Capture the cell that displays the provided text and extract its [X, Y] central coordinate. 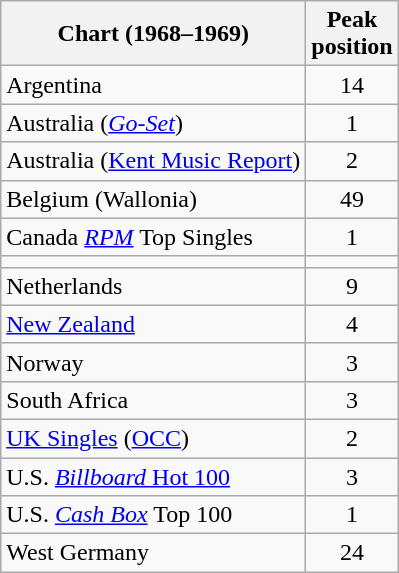
Australia (Go-Set) [154, 123]
U.S. Billboard Hot 100 [154, 477]
Norway [154, 362]
Australia (Kent Music Report) [154, 161]
New Zealand [154, 324]
Canada RPM Top Singles [154, 237]
U.S. Cash Box Top 100 [154, 515]
Belgium (Wallonia) [154, 199]
Chart (1968–1969) [154, 34]
49 [352, 199]
South Africa [154, 400]
Argentina [154, 85]
4 [352, 324]
UK Singles (OCC) [154, 438]
Netherlands [154, 286]
14 [352, 85]
West Germany [154, 553]
24 [352, 553]
9 [352, 286]
Peakposition [352, 34]
